Return the [x, y] coordinate for the center point of the cell that contains the specified text.  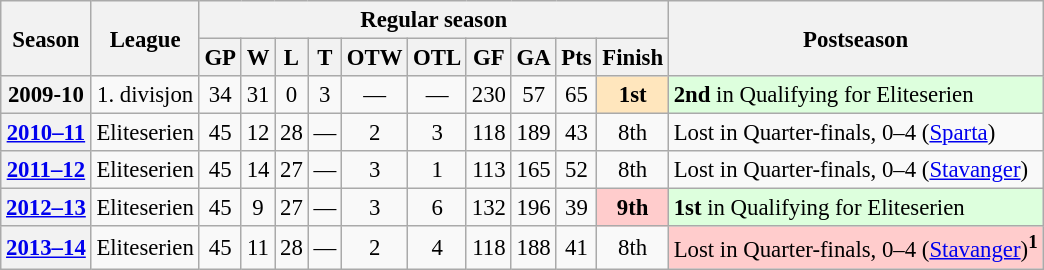
230 [488, 95]
39 [576, 208]
12 [258, 133]
34 [220, 95]
L [292, 58]
GF [488, 58]
Finish [632, 58]
43 [576, 133]
65 [576, 95]
6 [438, 208]
2nd in Qualifying for Eliteserien [856, 95]
1st in Qualifying for Eliteserien [856, 208]
2011–12 [46, 170]
GP [220, 58]
Lost in Quarter-finals, 0–4 (Sparta) [856, 133]
1st [632, 95]
113 [488, 170]
14 [258, 170]
Lost in Quarter-finals, 0–4 (Stavanger) [856, 170]
0 [292, 95]
9th [632, 208]
Lost in Quarter-finals, 0–4 (Stavanger)1 [856, 247]
1. divisjon [145, 95]
189 [534, 133]
11 [258, 247]
41 [576, 247]
31 [258, 95]
W [258, 58]
4 [438, 247]
2012–13 [46, 208]
League [145, 38]
Pts [576, 58]
T [324, 58]
Season [46, 38]
OTW [374, 58]
188 [534, 247]
57 [534, 95]
1 [438, 170]
165 [534, 170]
196 [534, 208]
2009-10 [46, 95]
Postseason [856, 38]
2013–14 [46, 247]
9 [258, 208]
132 [488, 208]
2010–11 [46, 133]
Regular season [434, 20]
OTL [438, 58]
52 [576, 170]
GA [534, 58]
